Identify which cell holds the provided text, then report its [X, Y] central coordinate. 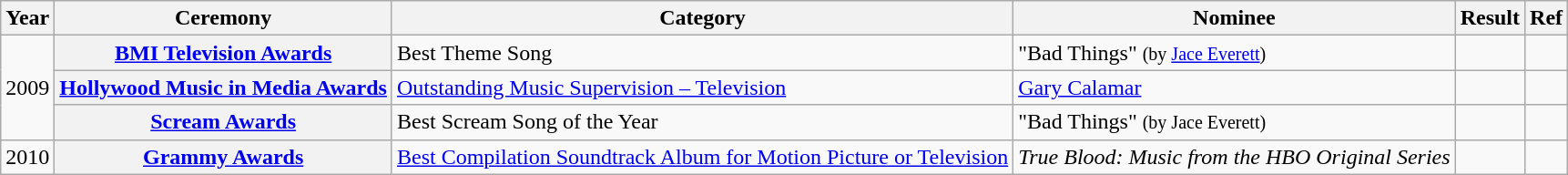
Scream Awards [224, 122]
Hollywood Music in Media Awards [224, 87]
Best Theme Song [702, 53]
Category [702, 18]
Grammy Awards [224, 157]
Best Compilation Soundtrack Album for Motion Picture or Television [702, 157]
Result [1490, 18]
Gary Calamar [1235, 87]
Ceremony [224, 18]
2009 [27, 87]
Year [27, 18]
2010 [27, 157]
True Blood: Music from the HBO Original Series [1235, 157]
Best Scream Song of the Year [702, 122]
Outstanding Music Supervision – Television [702, 87]
BMI Television Awards [224, 53]
Ref [1546, 18]
Nominee [1235, 18]
